Extract the [X, Y] coordinate from the center of the cell holding the provided text.  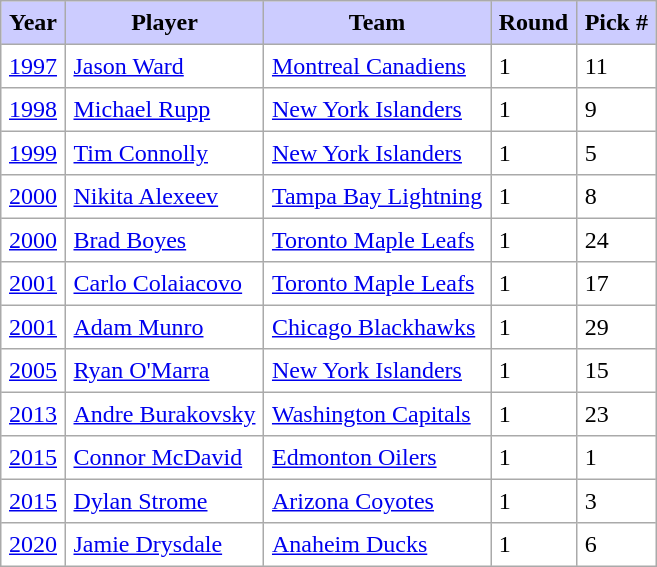
23 [616, 414]
Andre Burakovsky [164, 414]
29 [616, 327]
Tim Connolly [164, 153]
Team [378, 23]
Year [33, 23]
Michael Rupp [164, 110]
1997 [33, 66]
Adam Munro [164, 327]
Carlo Colaiacovo [164, 284]
Montreal Canadiens [378, 66]
17 [616, 284]
Jamie Drysdale [164, 545]
Round [533, 23]
Edmonton Oilers [378, 458]
Dylan Strome [164, 501]
Nikita Alexeev [164, 197]
Washington Capitals [378, 414]
6 [616, 545]
Brad Boyes [164, 240]
Arizona Coyotes [378, 501]
1998 [33, 110]
Pick # [616, 23]
Anaheim Ducks [378, 545]
5 [616, 153]
2013 [33, 414]
11 [616, 66]
8 [616, 197]
9 [616, 110]
Connor McDavid [164, 458]
Tampa Bay Lightning [378, 197]
15 [616, 371]
2005 [33, 371]
2020 [33, 545]
3 [616, 501]
1999 [33, 153]
Jason Ward [164, 66]
Chicago Blackhawks [378, 327]
24 [616, 240]
Player [164, 23]
Ryan O'Marra [164, 371]
